Search for the cell housing the specified text and yield its [X, Y] center coordinate. 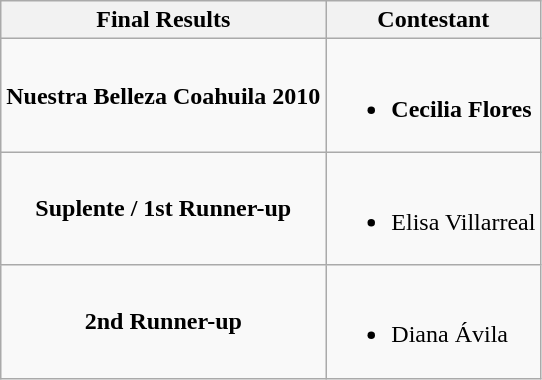
Diana Ávila [434, 322]
Nuestra Belleza Coahuila 2010 [164, 96]
Contestant [434, 20]
Elisa Villarreal [434, 208]
2nd Runner-up [164, 322]
Final Results [164, 20]
Cecilia Flores [434, 96]
Suplente / 1st Runner-up [164, 208]
